Detect which cell encompasses the target text, then output its [x, y] center coordinate. 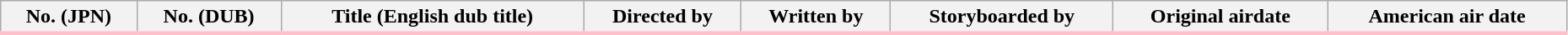
Written by [816, 17]
American air date [1447, 17]
No. (JPN) [69, 17]
Title (English dub title) [432, 17]
Storyboarded by [1002, 17]
No. (DUB) [209, 17]
Directed by [663, 17]
Original airdate [1220, 17]
